Capture the cell that displays the provided text and extract its (X, Y) central coordinate. 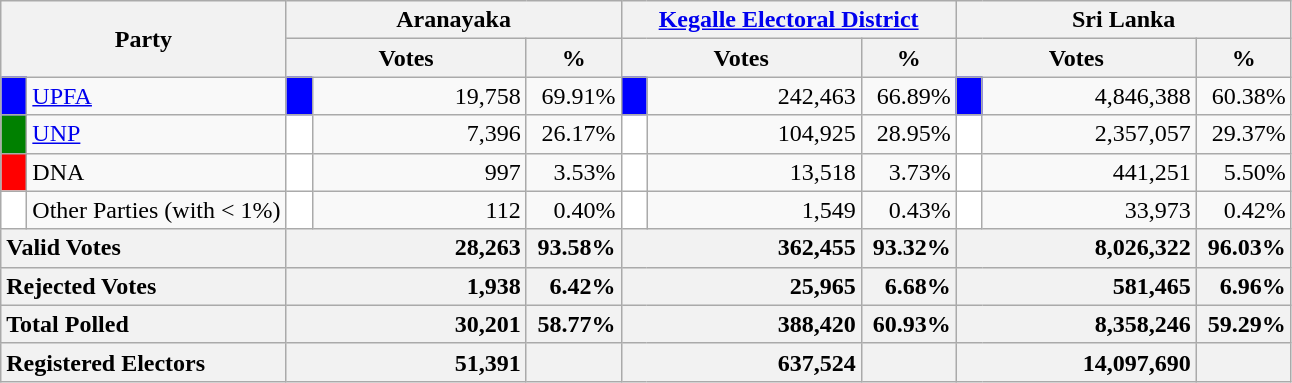
69.91% (574, 96)
28,263 (406, 248)
Valid Votes (144, 248)
25,965 (741, 286)
4,846,388 (1089, 96)
637,524 (741, 362)
58.77% (574, 324)
26.17% (574, 134)
2,357,057 (1089, 134)
1,938 (406, 286)
29.37% (1244, 134)
Total Polled (144, 324)
Registered Electors (144, 362)
51,391 (406, 362)
13,518 (754, 172)
33,973 (1089, 210)
0.43% (908, 210)
0.40% (574, 210)
Sri Lanka (1124, 20)
19,758 (419, 96)
30,201 (406, 324)
DNA (156, 172)
93.58% (574, 248)
Kegalle Electoral District (788, 20)
28.95% (908, 134)
6.96% (1244, 286)
8,358,246 (1076, 324)
UPFA (156, 96)
6.42% (574, 286)
581,465 (1076, 286)
242,463 (754, 96)
997 (419, 172)
Rejected Votes (144, 286)
362,455 (741, 248)
66.89% (908, 96)
8,026,322 (1076, 248)
104,925 (754, 134)
6.68% (908, 286)
60.38% (1244, 96)
5.50% (1244, 172)
388,420 (741, 324)
59.29% (1244, 324)
UNP (156, 134)
60.93% (908, 324)
3.53% (574, 172)
93.32% (908, 248)
14,097,690 (1076, 362)
Party (144, 39)
Aranayaka (454, 20)
Other Parties (with < 1%) (156, 210)
0.42% (1244, 210)
441,251 (1089, 172)
1,549 (754, 210)
3.73% (908, 172)
96.03% (1244, 248)
7,396 (419, 134)
112 (419, 210)
